Return the (X, Y) coordinate for the center point of the cell that contains the specified text.  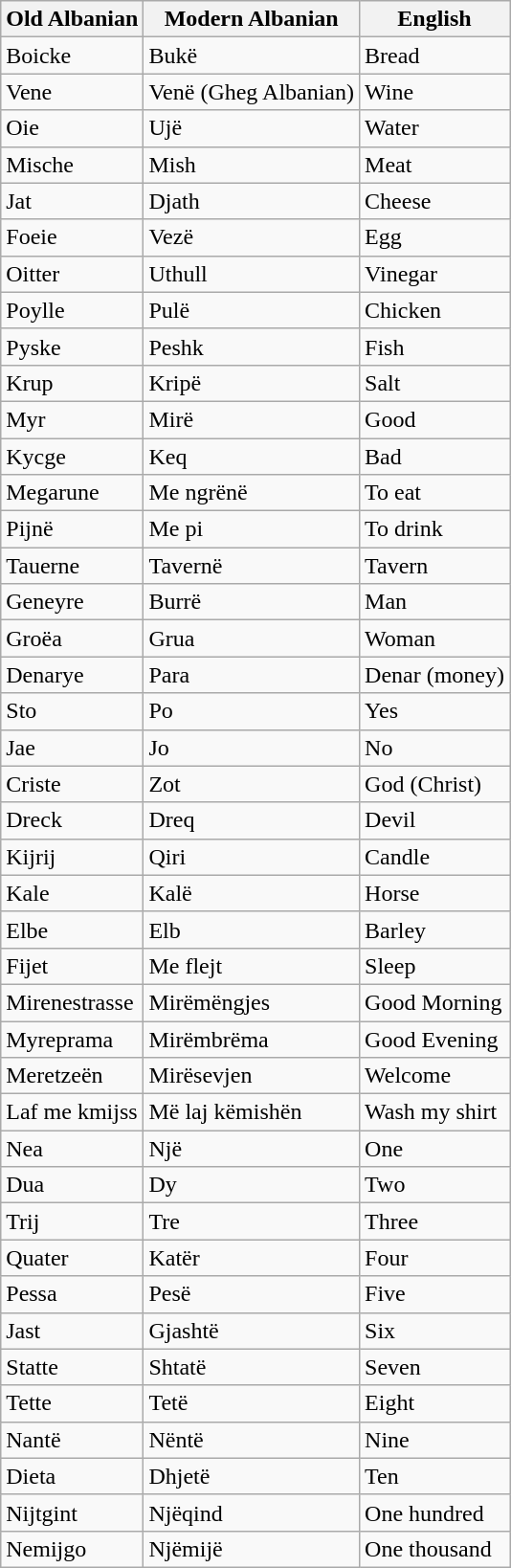
Myreprama (73, 1039)
Eight (434, 1403)
Dreq (252, 820)
Candle (434, 857)
Bread (434, 56)
Elb (252, 930)
One thousand (434, 1549)
Yes (434, 711)
Barley (434, 930)
Mirenestrasse (73, 1002)
Kalë (252, 893)
Qiri (252, 857)
Tette (73, 1403)
Tauerne (73, 566)
Keq (252, 457)
Tavern (434, 566)
Pulë (252, 310)
Groëa (73, 638)
Water (434, 128)
Dieta (73, 1476)
Gjashtë (252, 1331)
Grua (252, 638)
Djath (252, 201)
Oitter (73, 274)
Vene (73, 92)
Tavernë (252, 566)
Statte (73, 1367)
One hundred (434, 1512)
Woman (434, 638)
Mische (73, 165)
Four (434, 1258)
Sleep (434, 966)
Criste (73, 784)
Peshk (252, 347)
Denar (money) (434, 675)
Mirë (252, 419)
Krup (73, 383)
Good Evening (434, 1039)
Nijtgint (73, 1512)
Myr (73, 419)
Quater (73, 1258)
Jae (73, 748)
Kripë (252, 383)
Kycge (73, 457)
Me ngrënë (252, 493)
Geneyre (73, 602)
Egg (434, 237)
Welcome (434, 1076)
Cheese (434, 201)
Laf me kmijss (73, 1112)
Nantë (73, 1440)
One (434, 1149)
Uthull (252, 274)
Kale (73, 893)
Nine (434, 1440)
Three (434, 1221)
Pessa (73, 1294)
Me pi (252, 529)
Man (434, 602)
Dy (252, 1185)
Salt (434, 383)
Meretzeën (73, 1076)
No (434, 748)
Chicken (434, 310)
Vinegar (434, 274)
Dreck (73, 820)
Elbe (73, 930)
Two (434, 1185)
Old Albanian (73, 19)
Njëqind (252, 1512)
Megarune (73, 493)
Burrë (252, 602)
Venë (Gheg Albanian) (252, 92)
Zot (252, 784)
Modern Albanian (252, 19)
Poylle (73, 310)
Good (434, 419)
Me flejt (252, 966)
Mirëmëngjes (252, 1002)
Jat (73, 201)
Pesë (252, 1294)
Mirësevjen (252, 1076)
Një (252, 1149)
Tre (252, 1221)
Bad (434, 457)
Boicke (73, 56)
Kijrij (73, 857)
Pijnë (73, 529)
Oie (73, 128)
Devil (434, 820)
Five (434, 1294)
Jast (73, 1331)
Denarye (73, 675)
Po (252, 711)
Shtatë (252, 1367)
Vezë (252, 237)
Dhjetë (252, 1476)
Dua (73, 1185)
Më laj këmishën (252, 1112)
Wine (434, 92)
Katër (252, 1258)
Meat (434, 165)
Para (252, 675)
Pyske (73, 347)
Jo (252, 748)
Sto (73, 711)
Tetë (252, 1403)
Ten (434, 1476)
Ujë (252, 128)
Fijet (73, 966)
Mish (252, 165)
Nëntë (252, 1440)
Seven (434, 1367)
Horse (434, 893)
Good Morning (434, 1002)
Wash my shirt (434, 1112)
To drink (434, 529)
English (434, 19)
Trij (73, 1221)
To eat (434, 493)
God (Christ) (434, 784)
Bukë (252, 56)
Njëmijë (252, 1549)
Nemijgo (73, 1549)
Mirëmbrëma (252, 1039)
Six (434, 1331)
Foeie (73, 237)
Fish (434, 347)
Nea (73, 1149)
